Capture the cell that displays the provided text and extract its (X, Y) central coordinate. 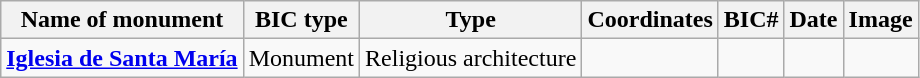
BIC type (301, 20)
Name of monument (122, 20)
Religious architecture (471, 58)
Type (471, 20)
Coordinates (650, 20)
Iglesia de Santa María (122, 58)
BIC# (751, 20)
Monument (301, 58)
Date (814, 20)
Image (880, 20)
